Extract the [x, y] coordinate from the center of the cell holding the provided text.  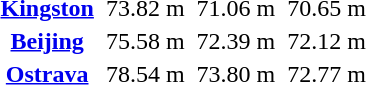
72.39 m [236, 41]
75.58 m [145, 41]
